From the cell containing the given text, extract its center point as [X, Y] coordinate. 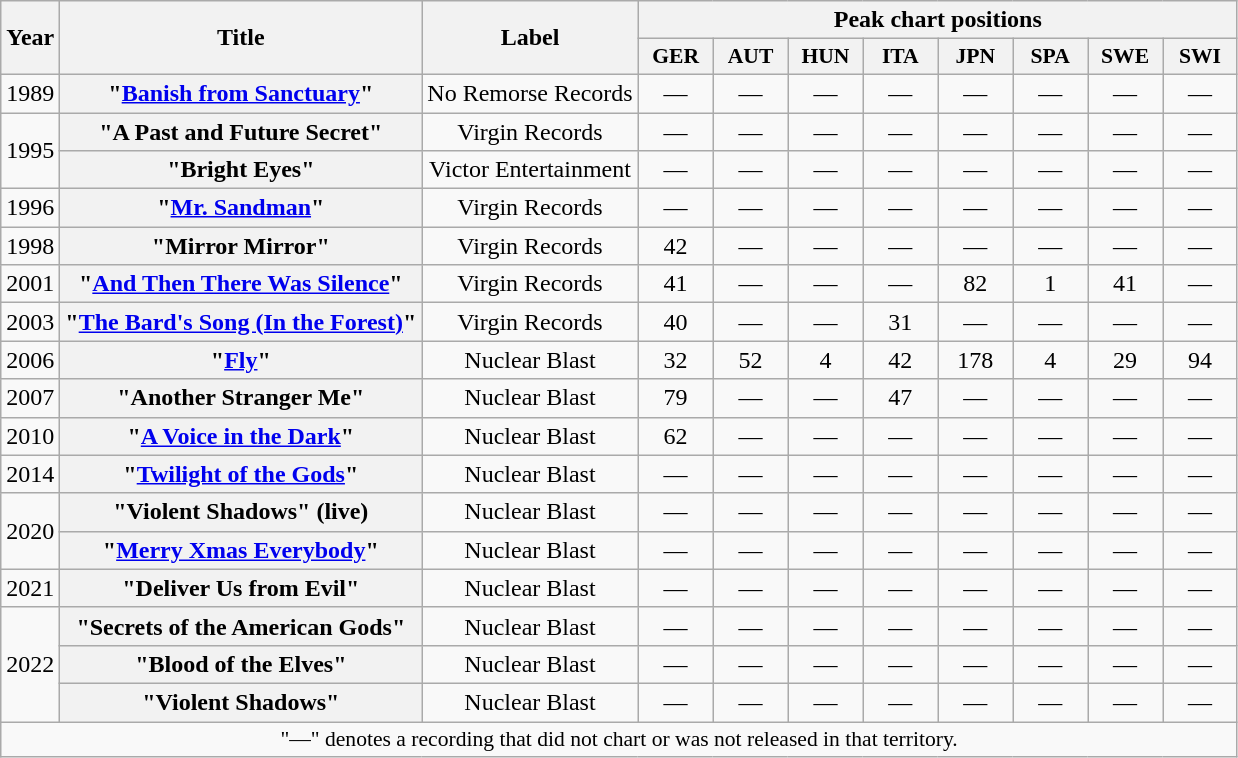
2021 [30, 588]
"A Past and Future Secret" [241, 131]
2014 [30, 474]
Victor Entertainment [530, 170]
"Blood of the Elves" [241, 664]
52 [750, 360]
47 [900, 398]
94 [1200, 360]
1995 [30, 150]
"Merry Xmas Everybody" [241, 550]
Title [241, 38]
"Violent Shadows" (live) [241, 512]
31 [900, 322]
"Mirror Mirror" [241, 246]
ITA [900, 57]
32 [676, 360]
1996 [30, 208]
Label [530, 38]
No Remorse Records [530, 93]
"Banish from Sanctuary" [241, 93]
2022 [30, 664]
79 [676, 398]
"Bright Eyes" [241, 170]
Peak chart positions [938, 20]
"Twilight of the Gods" [241, 474]
82 [976, 284]
1989 [30, 93]
"Fly" [241, 360]
"Another Stranger Me" [241, 398]
"—" denotes a recording that did not chart or was not released in that territory. [620, 740]
2007 [30, 398]
1 [1050, 284]
"And Then There Was Silence" [241, 284]
2001 [30, 284]
"The Bard's Song (In the Forest)" [241, 322]
GER [676, 57]
"Mr. Sandman" [241, 208]
40 [676, 322]
"Secrets of the American Gods" [241, 626]
178 [976, 360]
2020 [30, 531]
Year [30, 38]
"Violent Shadows" [241, 702]
2003 [30, 322]
"Deliver Us from Evil" [241, 588]
1998 [30, 246]
SWI [1200, 57]
62 [676, 436]
2010 [30, 436]
2006 [30, 360]
HUN [826, 57]
SWE [1126, 57]
SPA [1050, 57]
"A Voice in the Dark" [241, 436]
29 [1126, 360]
JPN [976, 57]
AUT [750, 57]
